Detect which cell encompasses the target text, then output its [X, Y] center coordinate. 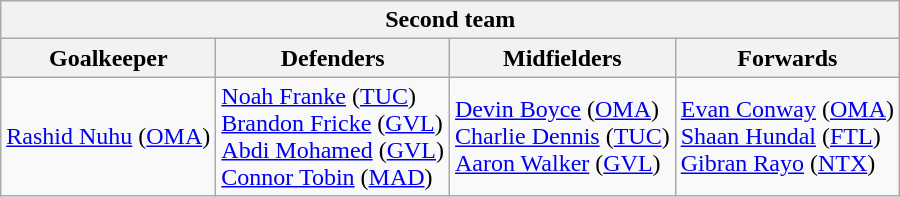
Forwards [787, 58]
Goalkeeper [108, 58]
Second team [450, 20]
Noah Franke (TUC) Brandon Fricke (GVL) Abdi Mohamed (GVL) Connor Tobin (MAD) [333, 136]
Defenders [333, 58]
Devin Boyce (OMA) Charlie Dennis (TUC) Aaron Walker (GVL) [563, 136]
Rashid Nuhu (OMA) [108, 136]
Midfielders [563, 58]
Evan Conway (OMA) Shaan Hundal (FTL) Gibran Rayo (NTX) [787, 136]
